Extract the [X, Y] coordinate from the center of the cell holding the provided text.  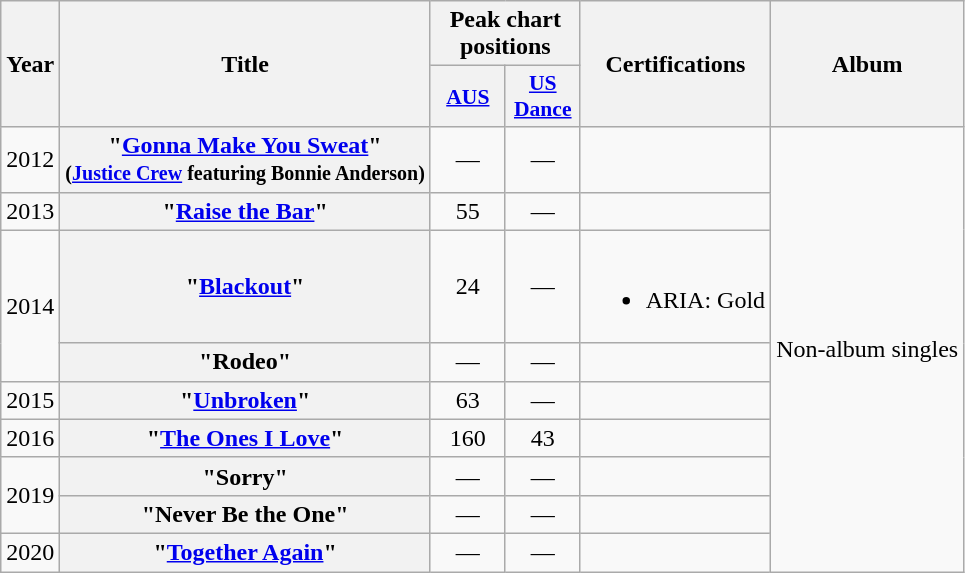
2014 [30, 306]
160 [468, 438]
"Together Again" [246, 552]
2020 [30, 552]
2012 [30, 160]
Album [868, 64]
Non-album singles [868, 350]
"Sorry" [246, 476]
"The Ones I Love" [246, 438]
55 [468, 211]
"Unbroken" [246, 400]
43 [542, 438]
"Rodeo" [246, 362]
Peak chartpositions [505, 34]
"Never Be the One" [246, 514]
"Raise the Bar" [246, 211]
AUS [468, 96]
"Blackout" [246, 286]
63 [468, 400]
ARIA: Gold [675, 286]
"Gonna Make You Sweat"(Justice Crew featuring Bonnie Anderson) [246, 160]
Title [246, 64]
2013 [30, 211]
Certifications [675, 64]
2016 [30, 438]
2019 [30, 495]
24 [468, 286]
US Dance [542, 96]
Year [30, 64]
2015 [30, 400]
